Locate the cell with the specified text and output its (x, y) center coordinate. 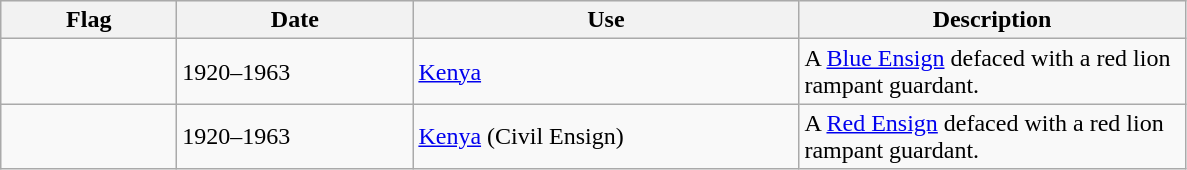
Use (606, 20)
Date (295, 20)
A Blue Ensign defaced with a red lion rampant guardant. (992, 72)
A Red Ensign defaced with a red lion rampant guardant. (992, 136)
Description (992, 20)
Kenya (606, 72)
Kenya (Civil Ensign) (606, 136)
Flag (89, 20)
